Detect which cell encompasses the target text, then output its (X, Y) center coordinate. 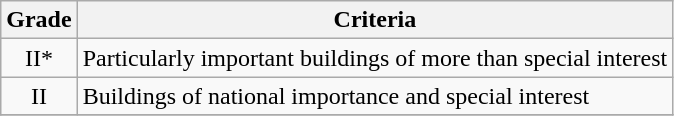
II* (39, 58)
II (39, 96)
Criteria (375, 20)
Buildings of national importance and special interest (375, 96)
Grade (39, 20)
Particularly important buildings of more than special interest (375, 58)
